Provide the (X, Y) coordinate of the cell's center where the given text is located.  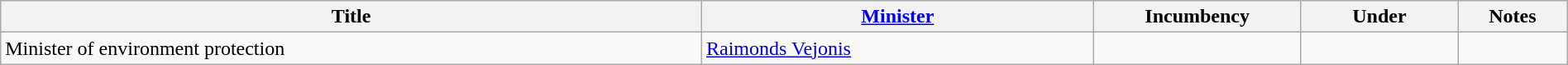
Notes (1513, 17)
Incumbency (1198, 17)
Under (1379, 17)
Raimonds Vejonis (898, 48)
Minister of environment protection (351, 48)
Minister (898, 17)
Title (351, 17)
